For the text-containing cell, return its midpoint in (X, Y) coordinate format. 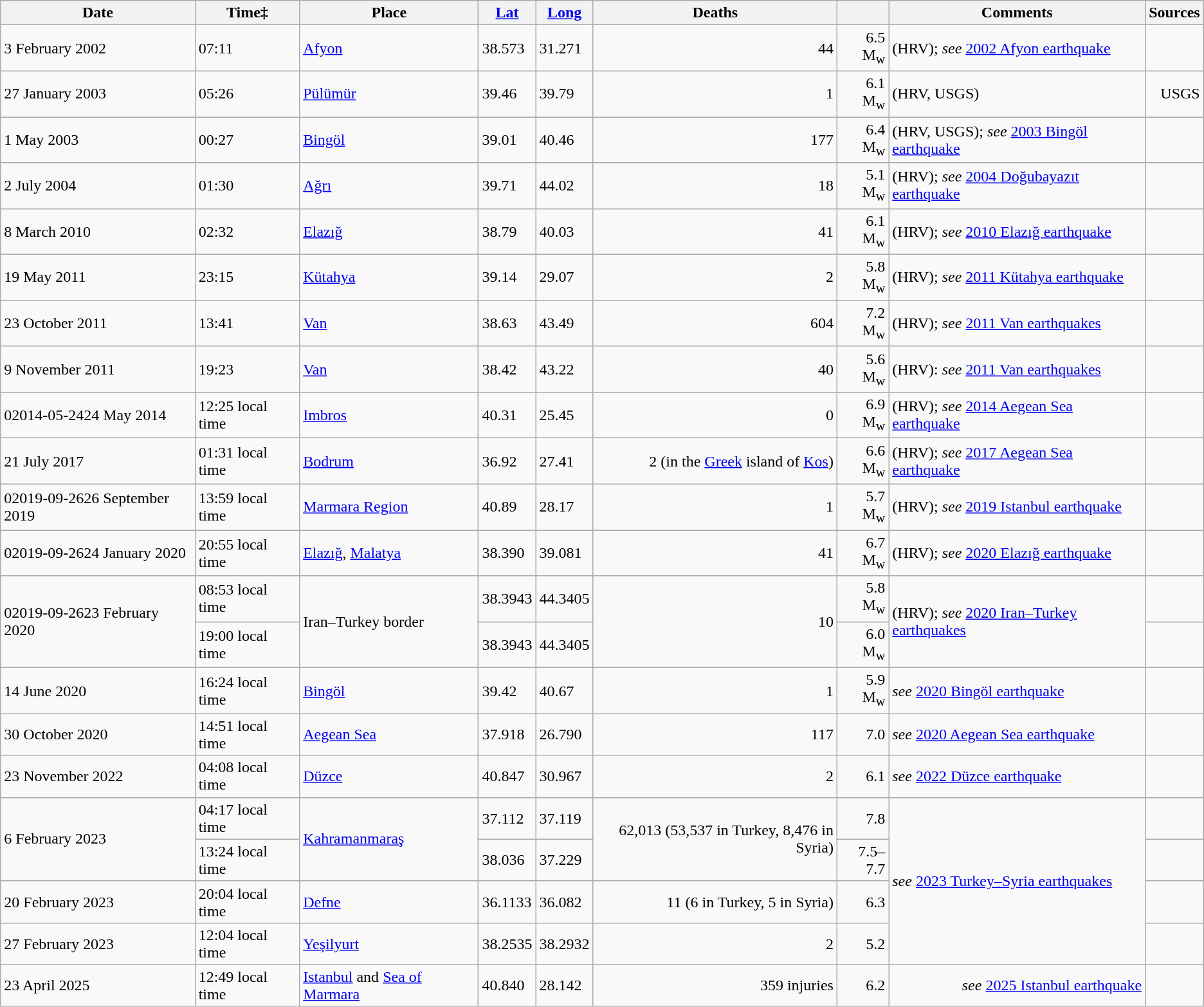
28.142 (565, 986)
7.0 (862, 735)
20:04 local time (247, 902)
36.1133 (507, 902)
11 (6 in Turkey, 5 in Syria) (715, 902)
6.1 (862, 776)
40.89 (507, 507)
28.17 (565, 507)
44 (715, 48)
23 October 2011 (98, 323)
(HRV); see 2014 Aegean Sea earthquake (1017, 416)
6.7 Mw (862, 553)
44.02 (565, 185)
(HRV); see 2004 Doğubayazıt earthquake (1017, 185)
13:59 local time (247, 507)
05:26 (247, 94)
27 February 2023 (98, 943)
see 2020 Aegean Sea earthquake (1017, 735)
40.847 (507, 776)
2 July 2004 (98, 185)
38.2932 (565, 943)
30.967 (565, 776)
18 (715, 185)
27.41 (565, 461)
23 November 2022 (98, 776)
07:11 (247, 48)
23 April 2025 (98, 986)
Iran–Turkey border (389, 622)
Comments (1017, 13)
01:31 local time (247, 461)
62,013 (53,537 in Turkey, 8,476 in Syria) (715, 839)
37.119 (565, 818)
40.840 (507, 986)
Aegean Sea (389, 735)
14:51 local time (247, 735)
39.081 (565, 553)
Bodrum (389, 461)
(HRV); see 2020 Elazığ earthquake (1017, 553)
(HRV): see 2011 Van earthquakes (1017, 369)
604 (715, 323)
16:24 local time (247, 691)
see 2020 Bingöl earthquake (1017, 691)
37.112 (507, 818)
10 (715, 622)
5.7 Mw (862, 507)
Ağrı (389, 185)
6.4 Mw (862, 140)
25.45 (565, 416)
02019-09-2624 January 2020 (98, 553)
19:00 local time (247, 645)
Long (565, 13)
00:27 (247, 140)
Pülümür (389, 94)
Sources (1174, 13)
Kütahya (389, 278)
Date (98, 13)
31.271 (565, 48)
36.082 (565, 902)
Lat (507, 13)
39.71 (507, 185)
39.14 (507, 278)
Place (389, 13)
43.22 (565, 369)
0 (715, 416)
2 (in the Greek island of Kos) (715, 461)
38.42 (507, 369)
(HRV); see 2019 Istanbul earthquake (1017, 507)
38.573 (507, 48)
(HRV); see 2017 Aegean Sea earthquake (1017, 461)
38.2535 (507, 943)
Marmara Region (389, 507)
Düzce (389, 776)
40.31 (507, 416)
19 May 2011 (98, 278)
40.46 (565, 140)
04:08 local time (247, 776)
see 2023 Turkey–Syria earthquakes (1017, 881)
7.8 (862, 818)
(HRV); see 2011 Kütahya earthquake (1017, 278)
12:04 local time (247, 943)
Elazığ, Malatya (389, 553)
6.6 Mw (862, 461)
14 June 2020 (98, 691)
5.2 (862, 943)
USGS (1174, 94)
Elazığ (389, 232)
Istanbul and Sea of Marmara (389, 986)
6.0 Mw (862, 645)
(HRV); see 2011 Van earthquakes (1017, 323)
5.1 Mw (862, 185)
19:23 (247, 369)
Deaths (715, 13)
177 (715, 140)
38.79 (507, 232)
02019-09-2623 February 2020 (98, 622)
23:15 (247, 278)
27 January 2003 (98, 94)
37.229 (565, 860)
Defne (389, 902)
20:55 local time (247, 553)
29.07 (565, 278)
36.92 (507, 461)
359 injuries (715, 986)
see 2025 Istanbul earthquake (1017, 986)
37.918 (507, 735)
see 2022 Düzce earthquake (1017, 776)
7.5–7.7 (862, 860)
(HRV, USGS) (1017, 94)
04:17 local time (247, 818)
6.3 (862, 902)
39.46 (507, 94)
117 (715, 735)
40 (715, 369)
6.9 Mw (862, 416)
(HRV); see 2020 Iran–Turkey earthquakes (1017, 622)
Imbros (389, 416)
Yeşilyurt (389, 943)
40.67 (565, 691)
6.5 Mw (862, 48)
(HRV, USGS); see 2003 Bingöl earthquake (1017, 140)
39.79 (565, 94)
5.6 Mw (862, 369)
21 July 2017 (98, 461)
1 May 2003 (98, 140)
3 February 2002 (98, 48)
12:49 local time (247, 986)
5.9 Mw (862, 691)
6.2 (862, 986)
02019-09-2626 September 2019 (98, 507)
Time‡ (247, 13)
13:41 (247, 323)
38.036 (507, 860)
(HRV); see 2010 Elazığ earthquake (1017, 232)
26.790 (565, 735)
8 March 2010 (98, 232)
08:53 local time (247, 598)
02014-05-2424 May 2014 (98, 416)
(HRV); see 2002 Afyon earthquake (1017, 48)
9 November 2011 (98, 369)
30 October 2020 (98, 735)
20 February 2023 (98, 902)
39.01 (507, 140)
40.03 (565, 232)
Afyon (389, 48)
39.42 (507, 691)
Kahramanmaraş (389, 839)
6 February 2023 (98, 839)
38.390 (507, 553)
02:32 (247, 232)
12:25 local time (247, 416)
43.49 (565, 323)
38.63 (507, 323)
01:30 (247, 185)
7.2 Mw (862, 323)
13:24 local time (247, 860)
